Detect which cell encompasses the target text, then output its [X, Y] center coordinate. 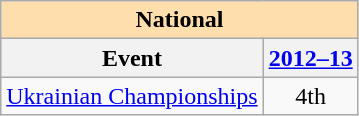
2012–13 [310, 58]
Event [132, 58]
National [180, 20]
Ukrainian Championships [132, 96]
4th [310, 96]
